Pinpoint the cell where the given text exists, returning its [X, Y] midpoint coordinate. 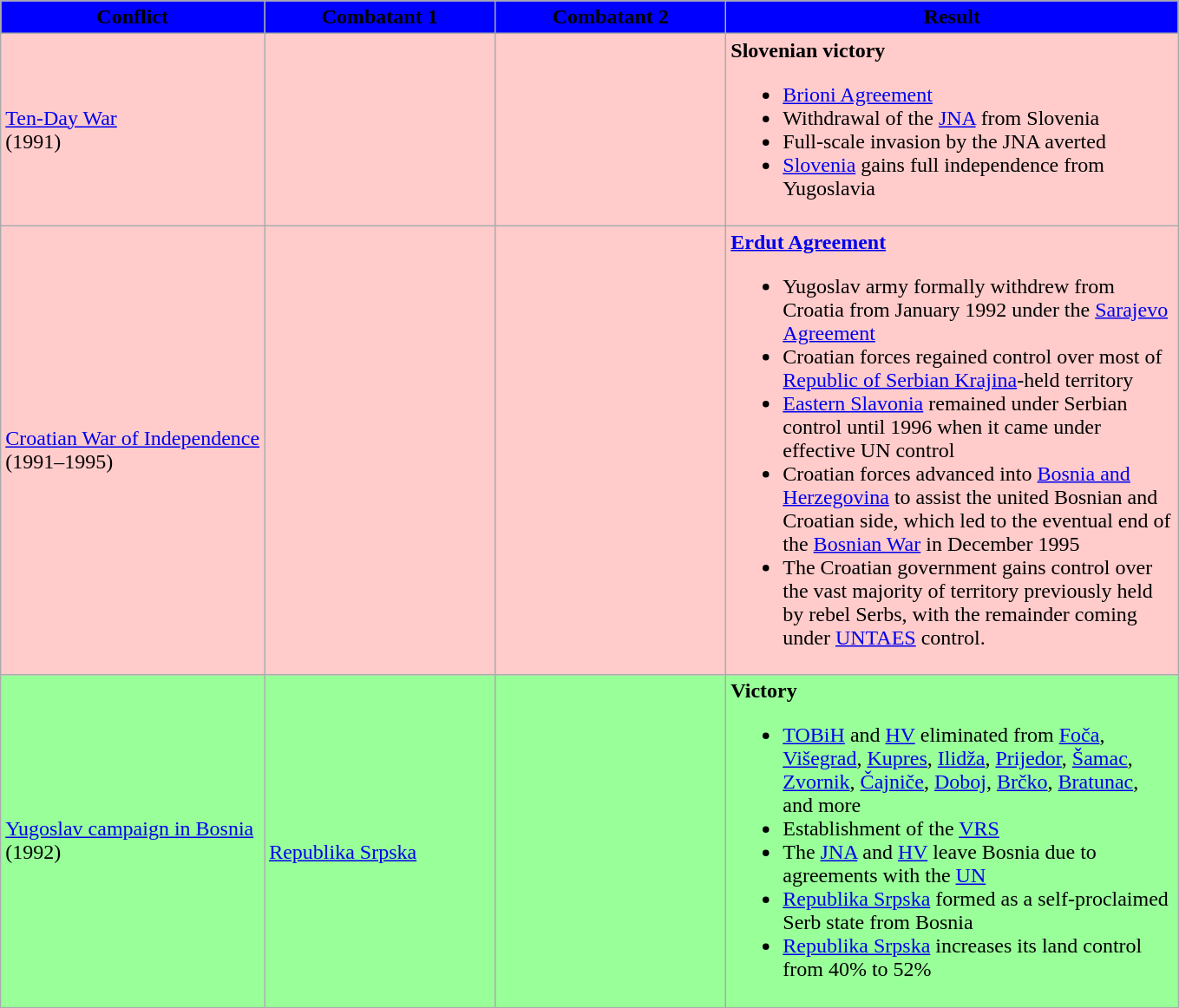
Ten-Day War(1991) [133, 130]
Result [953, 17]
Combatant 1 [380, 17]
Yugoslav campaign in Bosnia(1992) [133, 841]
Conflict [133, 17]
Combatant 2 [611, 17]
Republika Srpska [380, 841]
Croatian War of Independence(1991–1995) [133, 450]
